Determine the (x, y) coordinate at the center of the cell enclosing the given text.  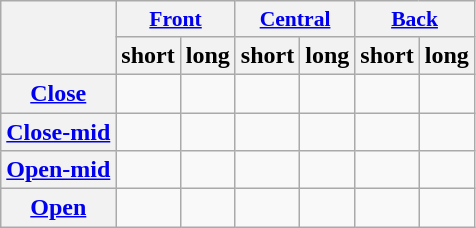
Central (294, 19)
Close (58, 93)
Front (176, 19)
Open (58, 208)
Open-mid (58, 170)
Back (414, 19)
Close-mid (58, 131)
